Output the [X, Y] coordinate of the center of the cell containing the given text.  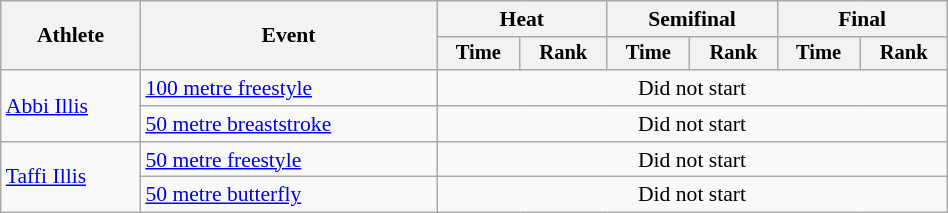
Abbi Illis [71, 106]
50 metre breaststroke [288, 124]
100 metre freestyle [288, 88]
Athlete [71, 36]
Final [862, 19]
Heat [522, 19]
50 metre freestyle [288, 160]
Semifinal [692, 19]
Event [288, 36]
50 metre butterfly [288, 195]
Taffi Illis [71, 178]
